Find where the given text appears and provide that cell's center as (X, Y) coordinate. 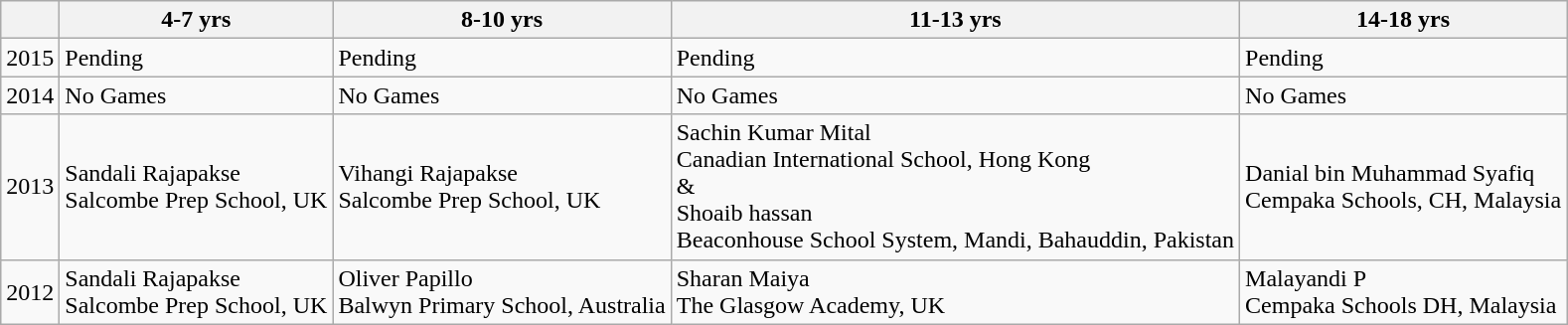
8-10 yrs (502, 20)
Vihangi RajapakseSalcombe Prep School, UK (502, 187)
2012 (30, 292)
Danial bin Muhammad SyafiqCempaka Schools, CH, Malaysia (1403, 187)
11-13 yrs (955, 20)
Oliver PapilloBalwyn Primary School, Australia (502, 292)
14-18 yrs (1403, 20)
Sachin Kumar MitalCanadian International School, Hong Kong&Shoaib hassanBeaconhouse School System, Mandi, Bahauddin, Pakistan (955, 187)
2014 (30, 95)
Sharan MaiyaThe Glasgow Academy, UK (955, 292)
Malayandi PCempaka Schools DH, Malaysia (1403, 292)
2015 (30, 58)
4-7 yrs (197, 20)
2013 (30, 187)
